Locate the cell with the specified text and output its (X, Y) center coordinate. 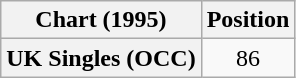
Position (248, 20)
86 (248, 58)
Chart (1995) (101, 20)
UK Singles (OCC) (101, 58)
